Extract the (x, y) coordinate from the center of the cell holding the provided text.  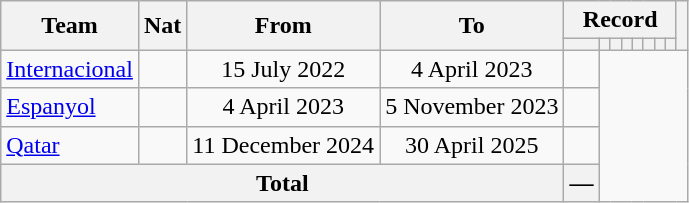
Total (282, 183)
Record (620, 20)
30 April 2025 (472, 145)
Espanyol (70, 107)
5 November 2023 (472, 107)
— (582, 183)
Internacional (70, 69)
11 December 2024 (284, 145)
From (284, 26)
Team (70, 26)
15 July 2022 (284, 69)
To (472, 26)
Nat (162, 26)
Qatar (70, 145)
